Scan for the cell matching the given text and deliver its [X, Y] coordinate at center. 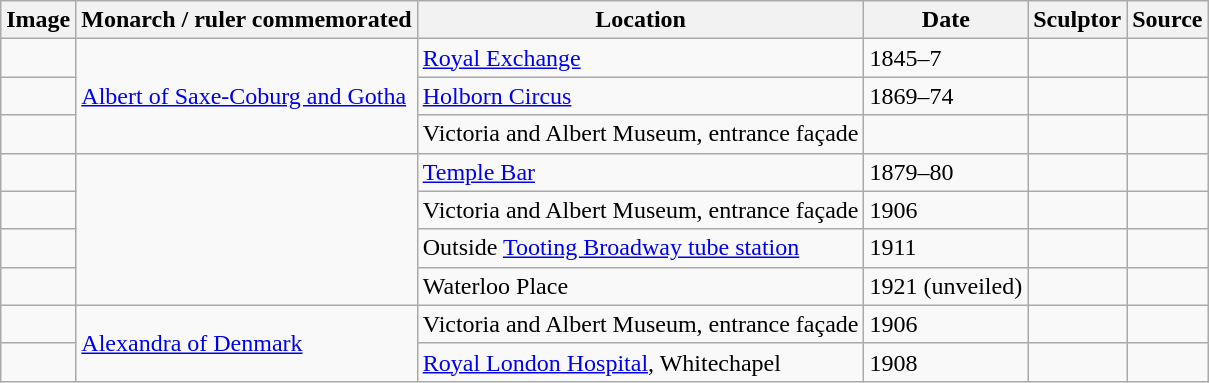
Waterloo Place [640, 286]
1869–74 [946, 96]
Source [1168, 20]
Royal Exchange [640, 58]
1911 [946, 248]
Alexandra of Denmark [246, 343]
Outside Tooting Broadway tube station [640, 248]
Date [946, 20]
1879–80 [946, 172]
1845–7 [946, 58]
Holborn Circus [640, 96]
Temple Bar [640, 172]
1908 [946, 362]
Location [640, 20]
Monarch / ruler commemorated [246, 20]
Albert of Saxe-Coburg and Gotha [246, 96]
1921 (unveiled) [946, 286]
Royal London Hospital, Whitechapel [640, 362]
Sculptor [1078, 20]
Image [38, 20]
